Provide the [X, Y] coordinate of the cell's center where the given text is located.  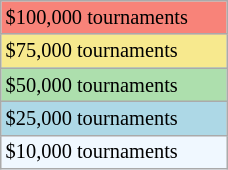
$75,000 tournaments [114, 51]
$25,000 tournaments [114, 118]
$10,000 tournaments [114, 152]
$100,000 tournaments [114, 17]
$50,000 tournaments [114, 85]
